Pinpoint the cell where the given text exists, returning its (X, Y) midpoint coordinate. 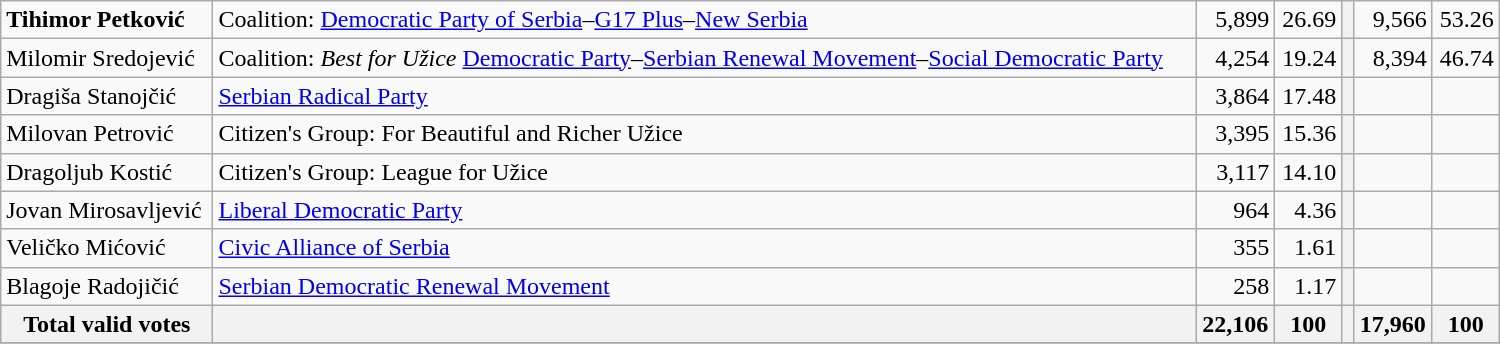
Serbian Radical Party (704, 96)
53.26 (1466, 20)
258 (1236, 286)
Citizen's Group: League for Užice (704, 172)
Milovan Petrović (107, 134)
Tihimor Petković (107, 20)
Serbian Democratic Renewal Movement (704, 286)
4,254 (1236, 58)
19.24 (1308, 58)
22,106 (1236, 324)
46.74 (1466, 58)
17,960 (1392, 324)
9,566 (1392, 20)
Jovan Mirosavljević (107, 210)
4.36 (1308, 210)
3,864 (1236, 96)
3,117 (1236, 172)
Coalition: Democratic Party of Serbia–G17 Plus–New Serbia (704, 20)
15.36 (1308, 134)
Milomir Sredojević (107, 58)
Total valid votes (107, 324)
Dragiša Stanojčić (107, 96)
3,395 (1236, 134)
5,899 (1236, 20)
Blagoje Radojičić (107, 286)
Coalition: Best for Užice Democratic Party–Serbian Renewal Movement–Social Democratic Party (704, 58)
Citizen's Group: For Beautiful and Richer Užice (704, 134)
8,394 (1392, 58)
Veličko Mićović (107, 248)
Civic Alliance of Serbia (704, 248)
26.69 (1308, 20)
Dragoljub Kostić (107, 172)
1.17 (1308, 286)
17.48 (1308, 96)
964 (1236, 210)
355 (1236, 248)
1.61 (1308, 248)
Liberal Democratic Party (704, 210)
14.10 (1308, 172)
